Detect which cell encompasses the target text, then output its (x, y) center coordinate. 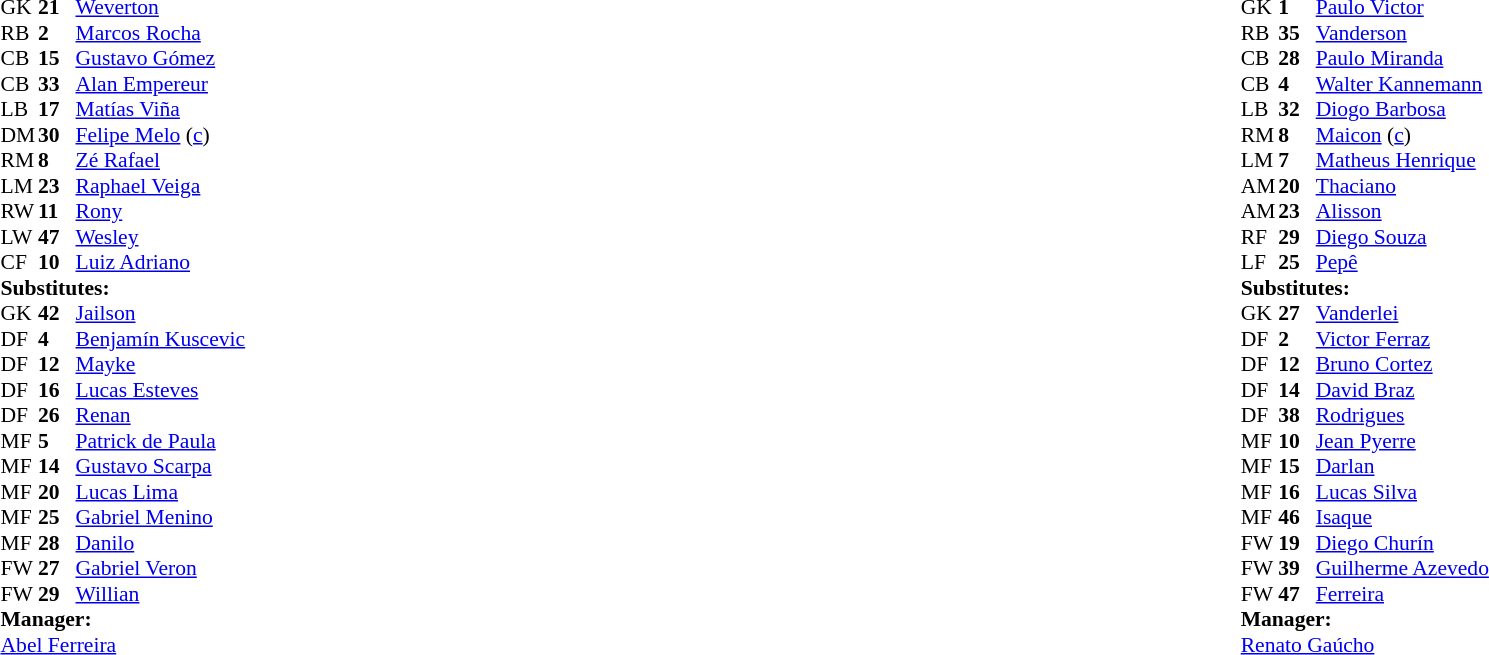
Raphael Veiga (161, 186)
19 (1297, 543)
Maicon (c) (1402, 135)
Victor Ferraz (1402, 339)
Luiz Adriano (161, 263)
Jailson (161, 313)
Gustavo Scarpa (161, 467)
5 (57, 441)
Diego Churín (1402, 543)
Walter Kannemann (1402, 84)
11 (57, 211)
Vanderson (1402, 33)
Alisson (1402, 211)
39 (1297, 569)
35 (1297, 33)
Renan (161, 415)
Isaque (1402, 517)
Gustavo Gómez (161, 59)
RF (1260, 237)
Wesley (161, 237)
Ferreira (1402, 594)
Willian (161, 594)
Gabriel Menino (161, 517)
Danilo (161, 543)
LF (1260, 263)
Mayke (161, 365)
David Braz (1402, 390)
32 (1297, 109)
Rony (161, 211)
Lucas Lima (161, 492)
Gabriel Veron (161, 569)
33 (57, 84)
Darlan (1402, 467)
17 (57, 109)
Diego Souza (1402, 237)
Lucas Esteves (161, 390)
Paulo Miranda (1402, 59)
Diogo Barbosa (1402, 109)
Matías Viña (161, 109)
7 (1297, 161)
26 (57, 415)
30 (57, 135)
Felipe Melo (c) (161, 135)
Jean Pyerre (1402, 441)
Pepê (1402, 263)
Zé Rafael (161, 161)
Matheus Henrique (1402, 161)
38 (1297, 415)
Thaciano (1402, 186)
CF (19, 263)
Lucas Silva (1402, 492)
RW (19, 211)
Alan Empereur (161, 84)
Vanderlei (1402, 313)
LW (19, 237)
42 (57, 313)
DM (19, 135)
Guilherme Azevedo (1402, 569)
Marcos Rocha (161, 33)
Benjamín Kuscevic (161, 339)
Rodrigues (1402, 415)
Bruno Cortez (1402, 365)
46 (1297, 517)
Patrick de Paula (161, 441)
